Return the (X, Y) coordinate for the center point of the cell that contains the specified text.  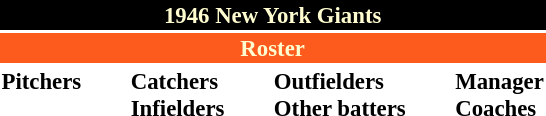
1946 New York Giants (272, 15)
Roster (272, 48)
